Pinpoint the cell where the given text exists, returning its (X, Y) midpoint coordinate. 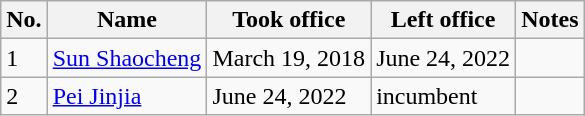
Took office (289, 20)
2 (24, 96)
incumbent (444, 96)
March 19, 2018 (289, 58)
Left office (444, 20)
1 (24, 58)
Name (127, 20)
Pei Jinjia (127, 96)
No. (24, 20)
Sun Shaocheng (127, 58)
Notes (550, 20)
